Return the (X, Y) coordinate for the center point of the cell that contains the specified text.  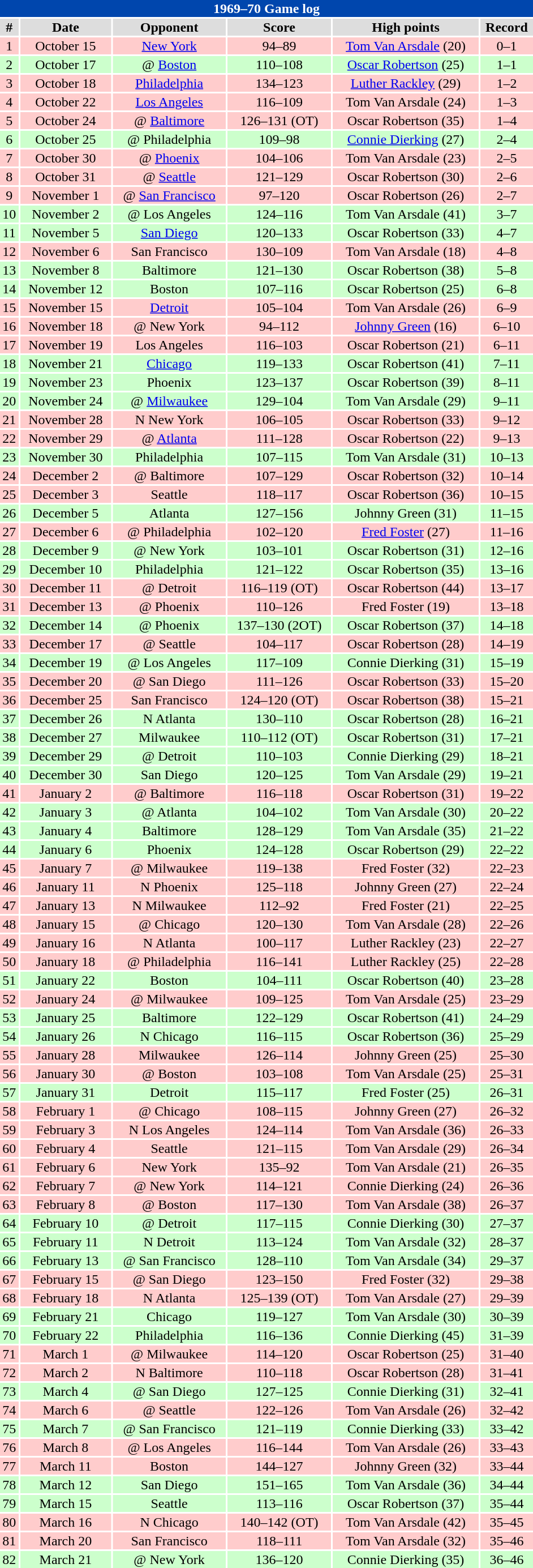
March 4 (66, 1391)
35 (9, 681)
31 (9, 606)
10–14 (507, 476)
Tom Van Arsdale (35) (406, 831)
January 25 (66, 1018)
Fred Foster (19) (406, 606)
Tom Van Arsdale (23) (406, 158)
20 (9, 401)
November 8 (66, 270)
October 24 (66, 121)
118–117 (280, 494)
59 (9, 1130)
December 25 (66, 700)
111–128 (280, 438)
32–42 (507, 1410)
75 (9, 1429)
October 22 (66, 102)
117–109 (280, 663)
134–123 (280, 83)
23–28 (507, 980)
6–10 (507, 326)
128–129 (280, 831)
119–127 (280, 1317)
121–122 (280, 569)
40 (9, 775)
N Los Angeles (169, 1130)
High points (406, 27)
116–115 (280, 1036)
9 (9, 195)
31–40 (507, 1354)
4–8 (507, 251)
136–120 (280, 1560)
135–92 (280, 1167)
69 (9, 1317)
22–27 (507, 943)
82 (9, 1560)
97–120 (280, 195)
130–109 (280, 251)
122–126 (280, 1410)
December 30 (66, 775)
27–37 (507, 1223)
39 (9, 756)
1 (9, 46)
26–33 (507, 1130)
January 7 (66, 868)
January 13 (66, 905)
125–118 (280, 887)
February 10 (66, 1223)
79 (9, 1503)
February 3 (66, 1130)
February 4 (66, 1148)
Oscar Robertson (32) (406, 476)
26–35 (507, 1167)
February 15 (66, 1279)
December 6 (66, 532)
November 1 (66, 195)
6–8 (507, 289)
116–119 (OT) (280, 588)
7 (9, 158)
N Phoenix (169, 887)
63 (9, 1204)
8 (9, 177)
26–31 (507, 1092)
24 (9, 476)
December 14 (66, 625)
22–22 (507, 849)
102–120 (280, 532)
23 (9, 457)
December 3 (66, 494)
Tom Van Arsdale (41) (406, 214)
61 (9, 1167)
25 (9, 494)
31–39 (507, 1335)
126–114 (280, 1055)
110–118 (280, 1373)
March 12 (66, 1485)
Connie Dierking (29) (406, 756)
Record (507, 27)
26–36 (507, 1186)
Luther Rackley (25) (406, 962)
January 24 (66, 999)
Johnny Green (25) (406, 1055)
35–46 (507, 1541)
144–127 (280, 1466)
March 11 (66, 1466)
1969–70 Game log (266, 8)
57 (9, 1092)
Tom Van Arsdale (42) (406, 1522)
94–89 (280, 46)
4–7 (507, 233)
128–110 (280, 1261)
Johnny Green (31) (406, 513)
Connie Dierking (27) (406, 139)
119–138 (280, 868)
118–111 (280, 1541)
71 (9, 1354)
November 12 (66, 289)
November 30 (66, 457)
127–125 (280, 1391)
November 6 (66, 251)
January 28 (66, 1055)
Tom Van Arsdale (18) (406, 251)
44 (9, 849)
42 (9, 812)
73 (9, 1391)
35–44 (507, 1503)
32–41 (507, 1391)
Fred Foster (25) (406, 1092)
N Detroit (169, 1242)
108–115 (280, 1111)
117–130 (280, 1204)
26 (9, 513)
104–117 (280, 644)
113–116 (280, 1503)
129–104 (280, 401)
116–103 (280, 345)
2–7 (507, 195)
43 (9, 831)
110–126 (280, 606)
October 18 (66, 83)
66 (9, 1261)
# (9, 27)
Tom Van Arsdale (27) (406, 1298)
38 (9, 737)
1–4 (507, 121)
Opponent (169, 27)
10–13 (507, 457)
124–116 (280, 214)
October 17 (66, 65)
5 (9, 121)
March 7 (66, 1429)
N Baltimore (169, 1373)
January 16 (66, 943)
47 (9, 905)
56 (9, 1074)
107–115 (280, 457)
41 (9, 793)
6 (9, 139)
111–126 (280, 681)
13 (9, 270)
December 13 (66, 606)
Connie Dierking (35) (406, 1560)
13–17 (507, 588)
106–105 (280, 420)
15 (9, 307)
22–28 (507, 962)
78 (9, 1485)
76 (9, 1447)
123–137 (280, 382)
2–4 (507, 139)
October 15 (66, 46)
107–129 (280, 476)
22–24 (507, 887)
24–29 (507, 1018)
January 2 (66, 793)
Fred Foster (21) (406, 905)
110–108 (280, 65)
2–6 (507, 177)
117–115 (280, 1223)
November 24 (66, 401)
0–1 (507, 46)
Oscar Robertson (40) (406, 980)
114–120 (280, 1354)
19–22 (507, 793)
10 (9, 214)
58 (9, 1111)
December 20 (66, 681)
December 5 (66, 513)
February 6 (66, 1167)
Oscar Robertson (30) (406, 177)
2 (9, 65)
December 19 (66, 663)
74 (9, 1410)
October 30 (66, 158)
114–121 (280, 1186)
Tom Van Arsdale (31) (406, 457)
6–9 (507, 307)
14–18 (507, 625)
Luther Rackley (23) (406, 943)
120–125 (280, 775)
48 (9, 924)
32 (9, 625)
Oscar Robertson (44) (406, 588)
March 21 (66, 1560)
80 (9, 1522)
18–21 (507, 756)
1–2 (507, 83)
5–8 (507, 270)
126–131 (OT) (280, 121)
27 (9, 532)
Oscar Robertson (21) (406, 345)
N New York (169, 420)
103–108 (280, 1074)
29–39 (507, 1298)
February 8 (66, 1204)
130–110 (280, 719)
110–103 (280, 756)
November 2 (66, 214)
March 20 (66, 1541)
11 (9, 233)
62 (9, 1186)
February 7 (66, 1186)
Tom Van Arsdale (20) (406, 46)
December 2 (66, 476)
35–45 (507, 1522)
33–43 (507, 1447)
72 (9, 1373)
Connie Dierking (33) (406, 1429)
2–5 (507, 158)
36 (9, 700)
100–117 (280, 943)
March 2 (66, 1373)
December 26 (66, 719)
Connie Dierking (24) (406, 1186)
26–37 (507, 1204)
November 5 (66, 233)
115–117 (280, 1092)
21–22 (507, 831)
124–128 (280, 849)
16–21 (507, 719)
116–141 (280, 962)
March 15 (66, 1503)
January 11 (66, 887)
52 (9, 999)
25–29 (507, 1036)
50 (9, 962)
107–116 (280, 289)
9–11 (507, 401)
34–44 (507, 1485)
Oscar Robertson (26) (406, 195)
14–19 (507, 644)
109–125 (280, 999)
6–11 (507, 345)
104–111 (280, 980)
55 (9, 1055)
121–119 (280, 1429)
112–92 (280, 905)
25–30 (507, 1055)
January 4 (66, 831)
January 31 (66, 1092)
22–25 (507, 905)
January 15 (66, 924)
29–37 (507, 1261)
103–101 (280, 550)
151–165 (280, 1485)
November 21 (66, 364)
Tom Van Arsdale (28) (406, 924)
9–13 (507, 438)
110–112 (OT) (280, 737)
Tom Van Arsdale (24) (406, 102)
January 30 (66, 1074)
46 (9, 887)
November 19 (66, 345)
October 31 (66, 177)
122–129 (280, 1018)
11–15 (507, 513)
December 9 (66, 550)
November 15 (66, 307)
21 (9, 420)
Connie Dierking (30) (406, 1223)
94–112 (280, 326)
34 (9, 663)
104–102 (280, 812)
120–133 (280, 233)
121–115 (280, 1148)
29–38 (507, 1279)
8–11 (507, 382)
November 23 (66, 382)
13–16 (507, 569)
121–130 (280, 270)
119–133 (280, 364)
March 6 (66, 1410)
19–21 (507, 775)
N Milwaukee (169, 905)
67 (9, 1279)
Oscar Robertson (29) (406, 849)
26–32 (507, 1111)
22 (9, 438)
November 28 (66, 420)
Tom Van Arsdale (34) (406, 1261)
22–26 (507, 924)
3 (9, 83)
February 1 (66, 1111)
10–15 (507, 494)
January 18 (66, 962)
December 29 (66, 756)
February 13 (66, 1261)
70 (9, 1335)
Tom Van Arsdale (21) (406, 1167)
March 1 (66, 1354)
23–29 (507, 999)
15–20 (507, 681)
30 (9, 588)
28 (9, 550)
February 22 (66, 1335)
81 (9, 1541)
30–39 (507, 1317)
116–109 (280, 102)
33–44 (507, 1466)
January 26 (66, 1036)
116–136 (280, 1335)
December 10 (66, 569)
14 (9, 289)
7–11 (507, 364)
15–21 (507, 700)
November 29 (66, 438)
60 (9, 1148)
17 (9, 345)
25–31 (507, 1074)
Date (66, 27)
Fred Foster (27) (406, 532)
140–142 (OT) (280, 1522)
113–124 (280, 1242)
Atlanta (169, 513)
Tom Van Arsdale (38) (406, 1204)
February 18 (66, 1298)
33 (9, 644)
19 (9, 382)
4 (9, 102)
February 11 (66, 1242)
120–130 (280, 924)
45 (9, 868)
13–18 (507, 606)
64 (9, 1223)
Connie Dierking (45) (406, 1335)
December 17 (66, 644)
124–120 (OT) (280, 700)
October 25 (66, 139)
1–1 (507, 65)
37 (9, 719)
3–7 (507, 214)
November 18 (66, 326)
March 8 (66, 1447)
Johnny Green (16) (406, 326)
Oscar Robertson (39) (406, 382)
January 6 (66, 849)
Luther Rackley (29) (406, 83)
January 3 (66, 812)
36–46 (507, 1560)
26–34 (507, 1148)
15–19 (507, 663)
22–23 (507, 868)
68 (9, 1298)
17–21 (507, 737)
18 (9, 364)
51 (9, 980)
33–42 (507, 1429)
Oscar Robertson (22) (406, 438)
104–106 (280, 158)
28–37 (507, 1242)
Score (280, 27)
January 22 (66, 980)
105–104 (280, 307)
9–12 (507, 420)
December 27 (66, 737)
127–156 (280, 513)
65 (9, 1242)
77 (9, 1466)
11–16 (507, 532)
116–144 (280, 1447)
109–98 (280, 139)
1–3 (507, 102)
29 (9, 569)
125–139 (OT) (280, 1298)
54 (9, 1036)
February 21 (66, 1317)
121–129 (280, 177)
12 (9, 251)
123–150 (280, 1279)
12–16 (507, 550)
124–114 (280, 1130)
31–41 (507, 1373)
Johnny Green (32) (406, 1466)
137–130 (2OT) (280, 625)
20–22 (507, 812)
March 16 (66, 1522)
December 11 (66, 588)
116–118 (280, 793)
53 (9, 1018)
16 (9, 326)
49 (9, 943)
